Find where the given text appears and provide that cell's center as [X, Y] coordinate. 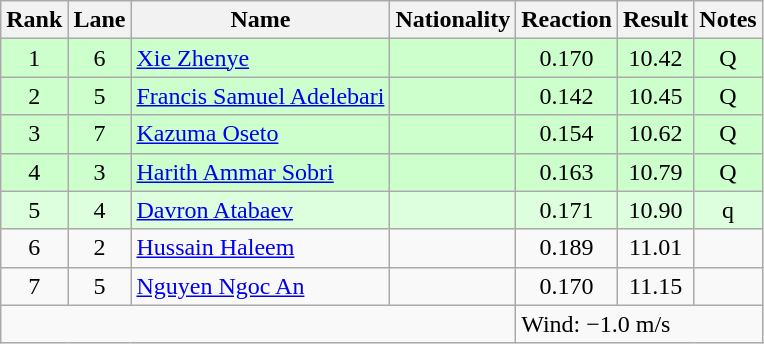
10.45 [655, 96]
10.62 [655, 134]
Hussain Haleem [260, 248]
0.142 [567, 96]
Reaction [567, 20]
Francis Samuel Adelebari [260, 96]
11.15 [655, 286]
Kazuma Oseto [260, 134]
Wind: −1.0 m/s [640, 324]
11.01 [655, 248]
Davron Atabaev [260, 210]
0.154 [567, 134]
0.189 [567, 248]
Xie Zhenye [260, 58]
Notes [728, 20]
Lane [100, 20]
10.79 [655, 172]
q [728, 210]
Nationality [453, 20]
Name [260, 20]
0.163 [567, 172]
Rank [34, 20]
Nguyen Ngoc An [260, 286]
0.171 [567, 210]
Harith Ammar Sobri [260, 172]
1 [34, 58]
10.42 [655, 58]
Result [655, 20]
10.90 [655, 210]
